Detect which cell encompasses the target text, then output its (x, y) center coordinate. 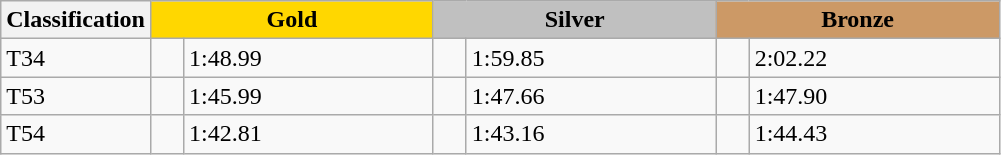
T54 (76, 134)
T34 (76, 58)
1:59.85 (591, 58)
T53 (76, 96)
1:43.16 (591, 134)
1:45.99 (308, 96)
2:02.22 (874, 58)
Bronze (858, 20)
1:47.66 (591, 96)
1:47.90 (874, 96)
Classification (76, 20)
1:42.81 (308, 134)
1:48.99 (308, 58)
Gold (292, 20)
Silver (574, 20)
1:44.43 (874, 134)
